Return (X, Y) of the center of cell containing provided text 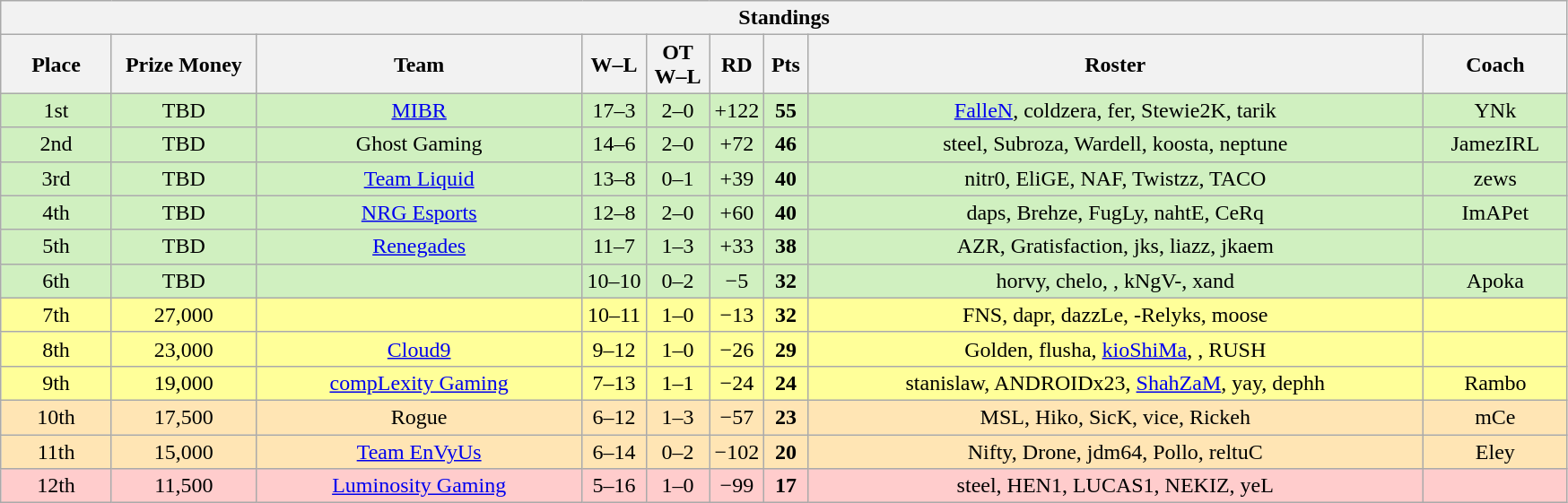
10–11 (614, 315)
Roster (1115, 65)
5–16 (614, 486)
RD (737, 65)
daps, Brehze, FugLy, nahtE, CeRq (1115, 212)
AZR, Gratisfaction, jks, liazz, jkaem (1115, 247)
11th (57, 451)
Prize Money (183, 65)
23,000 (183, 349)
Renegades (419, 247)
+39 (737, 178)
MIBR (419, 110)
6–14 (614, 451)
NRG Esports (419, 212)
14–6 (614, 144)
1–1 (678, 383)
11–7 (614, 247)
Nifty, Drone, jdm64, Pollo, reltuC (1115, 451)
17 (786, 486)
10th (57, 417)
19,000 (183, 383)
Rambo (1494, 383)
FNS, dapr, dazzLe, -Relyks, moose (1115, 315)
8th (57, 349)
17,500 (183, 417)
mCe (1494, 417)
+72 (737, 144)
+33 (737, 247)
MSL, Hiko, SicK, vice, Rickeh (1115, 417)
17–3 (614, 110)
stanislaw, ANDROIDx23, ShahZaM, yay, dephh (1115, 383)
+60 (737, 212)
7–13 (614, 383)
JamezIRL (1494, 144)
nitr0, EliGE, NAF, Twistzz, TACO (1115, 178)
+122 (737, 110)
9–12 (614, 349)
23 (786, 417)
0–1 (678, 178)
6th (57, 281)
5th (57, 247)
ImAPet (1494, 212)
13–8 (614, 178)
FalleN, coldzera, fer, Stewie2K, tarik (1115, 110)
7th (57, 315)
−24 (737, 383)
Team (419, 65)
Standings (784, 18)
12–8 (614, 212)
24 (786, 383)
horvy, chelo, , kNgV-, xand (1115, 281)
−99 (737, 486)
−13 (737, 315)
Place (57, 65)
12th (57, 486)
Team Liquid (419, 178)
Luminosity Gaming (419, 486)
OTW–L (678, 65)
−5 (737, 281)
Apoka (1494, 281)
11,500 (183, 486)
29 (786, 349)
Cloud9 (419, 349)
Pts (786, 65)
Eley (1494, 451)
steel, HEN1, LUCAS1, NEKIZ, yeL (1115, 486)
9th (57, 383)
4th (57, 212)
W–L (614, 65)
−57 (737, 417)
Team EnVyUs (419, 451)
−102 (737, 451)
Ghost Gaming (419, 144)
zews (1494, 178)
1st (57, 110)
55 (786, 110)
YNk (1494, 110)
−26 (737, 349)
15,000 (183, 451)
38 (786, 247)
46 (786, 144)
compLexity Gaming (419, 383)
2nd (57, 144)
steel, Subroza, Wardell, koosta, neptune (1115, 144)
10–10 (614, 281)
20 (786, 451)
Coach (1494, 65)
Rogue (419, 417)
Golden, flusha, kioShiMa, , RUSH (1115, 349)
3rd (57, 178)
27,000 (183, 315)
6–12 (614, 417)
